Capture the cell that displays the provided text and extract its [x, y] central coordinate. 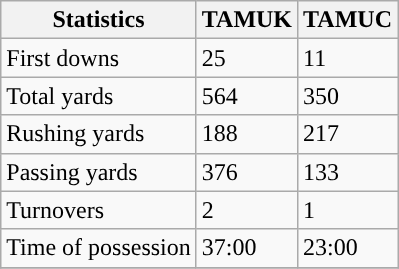
23:00 [348, 248]
Rushing yards [99, 134]
Time of possession [99, 248]
376 [246, 172]
11 [348, 58]
Statistics [99, 20]
First downs [99, 58]
188 [246, 134]
350 [348, 96]
Total yards [99, 96]
37:00 [246, 248]
TAMUC [348, 20]
2 [246, 210]
Turnovers [99, 210]
217 [348, 134]
Passing yards [99, 172]
1 [348, 210]
25 [246, 58]
TAMUK [246, 20]
564 [246, 96]
133 [348, 172]
